Provide the (X, Y) coordinate of the cell's center where the given text is located.  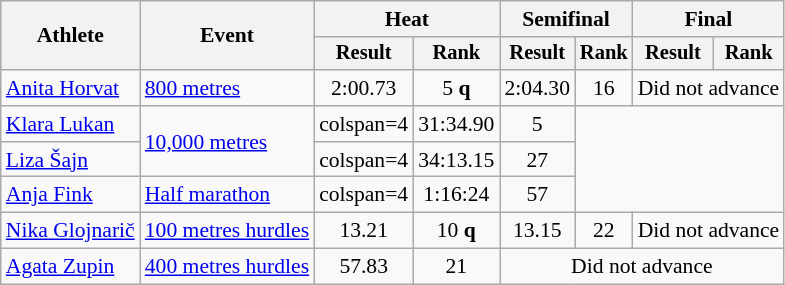
Klara Lukan (70, 124)
Heat (406, 19)
Anita Horvat (70, 88)
10,000 metres (227, 142)
13.21 (364, 231)
31:34.90 (456, 124)
Final (709, 19)
1:16:24 (456, 195)
Liza Šajn (70, 160)
Half marathon (227, 195)
57.83 (364, 267)
Event (227, 36)
Agata Zupin (70, 267)
Nika Glojnarič (70, 231)
Semifinal (566, 19)
34:13.15 (456, 160)
Athlete (70, 36)
13.15 (538, 231)
22 (604, 231)
100 metres hurdles (227, 231)
800 metres (227, 88)
2:04.30 (538, 88)
57 (538, 195)
2:00.73 (364, 88)
5 (538, 124)
400 metres hurdles (227, 267)
21 (456, 267)
16 (604, 88)
10 q (456, 231)
5 q (456, 88)
Anja Fink (70, 195)
27 (538, 160)
